Find where the given text appears and provide that cell's center as [X, Y] coordinate. 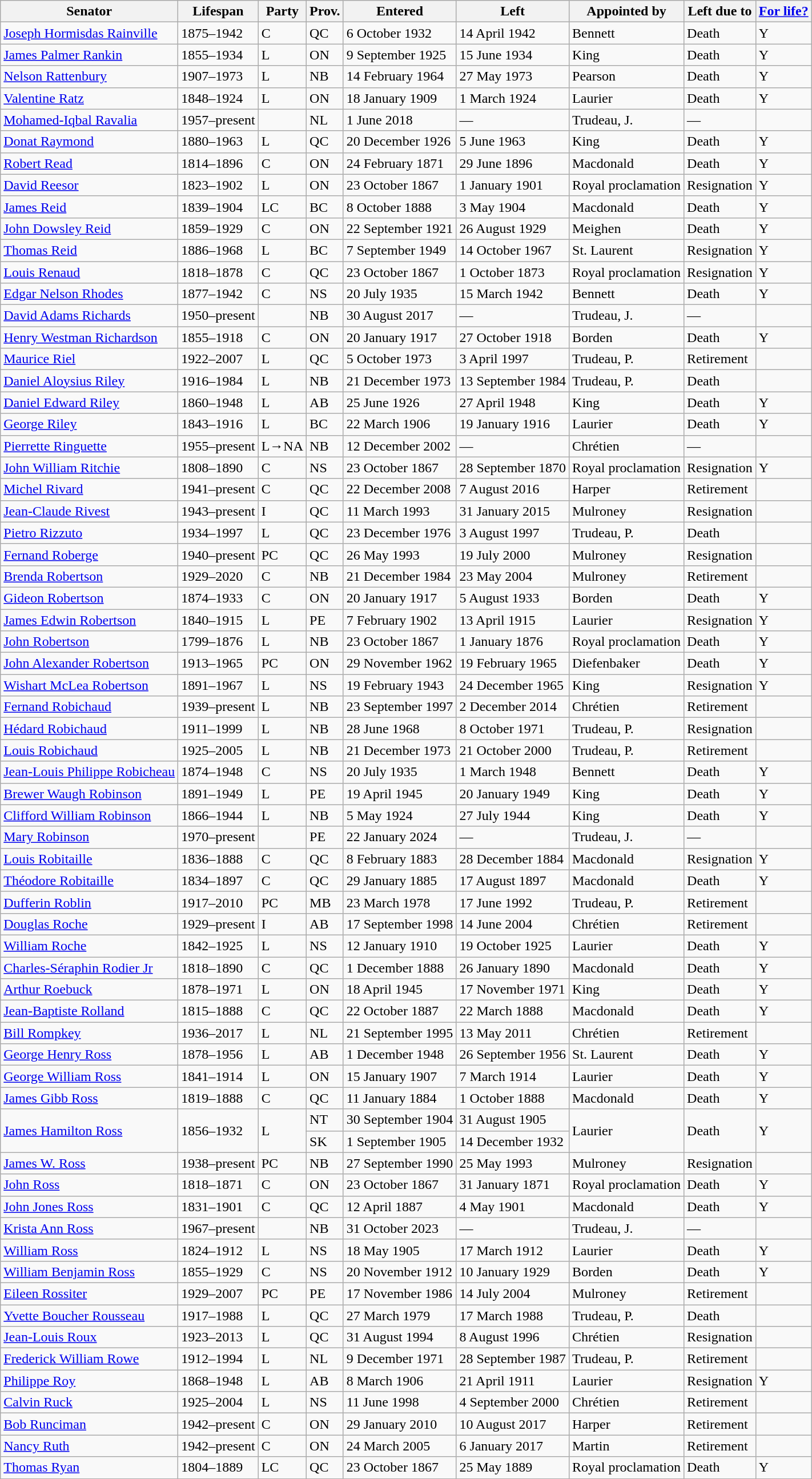
Mary Robinson [89, 837]
1 January 1901 [513, 185]
13 April 1915 [513, 620]
Dufferin Roblin [89, 902]
19 January 1916 [513, 424]
1 December 1948 [400, 1055]
James Hamilton Ross [89, 1131]
1 September 1905 [400, 1142]
Jean-Louis Philippe Robicheau [89, 772]
7 February 1902 [400, 620]
Douglas Roche [89, 924]
13 September 1984 [513, 381]
1 December 1888 [400, 968]
Appointed by [627, 11]
10 August 2017 [513, 1424]
1868–1948 [218, 1381]
20 January 1949 [513, 794]
28 June 1968 [400, 729]
1819–1888 [218, 1098]
Krista Ann Ross [89, 1228]
24 March 2005 [400, 1446]
27 April 1948 [513, 403]
1842–1925 [218, 946]
Henry Westman Richardson [89, 337]
22 December 2008 [400, 489]
Nancy Ruth [89, 1446]
1916–1984 [218, 381]
Entered [400, 11]
SK [325, 1142]
23 March 1978 [400, 902]
3 August 1997 [513, 533]
1878–1956 [218, 1055]
1831–1901 [218, 1207]
14 February 1964 [400, 77]
Prov. [325, 11]
26 September 1956 [513, 1055]
1923–2013 [218, 1337]
25 June 1926 [400, 403]
Mohamed-Iqbal Ravalia [89, 120]
1 October 1888 [513, 1098]
6 October 1932 [400, 33]
14 December 1932 [513, 1142]
Pearson [627, 77]
Senator [89, 11]
14 April 1942 [513, 33]
Fernand Robichaud [89, 707]
L→NA [282, 446]
Robert Read [89, 163]
James W. Ross [89, 1163]
Gideon Robertson [89, 598]
For life? [783, 11]
John William Ritchie [89, 468]
22 September 1921 [400, 228]
1875–1942 [218, 33]
1824–1912 [218, 1250]
17 March 1912 [513, 1250]
7 August 2016 [513, 489]
29 January 2010 [400, 1424]
Lifespan [218, 11]
5 August 1933 [513, 598]
James Gibb Ross [89, 1098]
12 April 1887 [400, 1207]
1874–1948 [218, 772]
1839–1904 [218, 207]
1878–1971 [218, 990]
William Benjamin Ross [89, 1272]
1970–present [218, 837]
15 June 1934 [513, 55]
1880–1963 [218, 142]
26 May 1993 [400, 554]
John Robertson [89, 642]
24 December 1965 [513, 685]
1 March 1948 [513, 772]
Edgar Nelson Rhodes [89, 294]
Jean-Baptiste Rolland [89, 1011]
28 September 1987 [513, 1359]
17 November 1986 [400, 1293]
1967–present [218, 1228]
22 October 1887 [400, 1011]
4 May 1901 [513, 1207]
20 November 1912 [400, 1272]
1 January 1876 [513, 642]
1925–2005 [218, 750]
3 April 1997 [513, 359]
1891–1949 [218, 794]
1855–1918 [218, 337]
Louis Robichaud [89, 750]
7 September 1949 [400, 250]
Meighen [627, 228]
Nelson Rattenbury [89, 77]
Yvette Boucher Rousseau [89, 1315]
21 September 1995 [400, 1033]
Jean-Louis Roux [89, 1337]
25 May 1889 [513, 1468]
12 January 1910 [400, 946]
3 May 1904 [513, 207]
17 June 1992 [513, 902]
8 February 1883 [400, 859]
1913–1965 [218, 664]
1860–1948 [218, 403]
Hédard Robichaud [89, 729]
Thomas Ryan [89, 1468]
1907–1973 [218, 77]
6 January 2017 [513, 1446]
19 February 1943 [400, 685]
1940–present [218, 554]
1834–1897 [218, 881]
Diefenbaker [627, 664]
NT [325, 1120]
George Henry Ross [89, 1055]
5 May 1924 [400, 815]
26 August 1929 [513, 228]
Martin [627, 1446]
5 October 1973 [400, 359]
24 February 1871 [400, 163]
27 July 1944 [513, 815]
Bill Rompkey [89, 1033]
1886–1968 [218, 250]
John Dowsley Reid [89, 228]
Louis Renaud [89, 272]
28 December 1884 [513, 859]
30 September 1904 [400, 1120]
27 October 1918 [513, 337]
Wishart McLea Robertson [89, 685]
Michel Rivard [89, 489]
1941–present [218, 489]
17 September 1998 [400, 924]
Jean-Claude Rivest [89, 511]
1836–1888 [218, 859]
David Adams Richards [89, 316]
David Reesor [89, 185]
4 September 2000 [513, 1402]
1856–1932 [218, 1131]
19 February 1965 [513, 664]
29 November 1962 [400, 664]
15 January 1907 [400, 1076]
7 March 1914 [513, 1076]
Daniel Edward Riley [89, 403]
1823–1902 [218, 185]
11 June 1998 [400, 1402]
Left due to [720, 11]
Bob Runciman [89, 1424]
1925–2004 [218, 1402]
18 May 1905 [400, 1250]
1866–1944 [218, 815]
29 January 1885 [400, 881]
James Edwin Robertson [89, 620]
1855–1929 [218, 1272]
1911–1999 [218, 729]
8 August 1996 [513, 1337]
19 July 2000 [513, 554]
1808–1890 [218, 468]
31 January 2015 [513, 511]
1848–1924 [218, 98]
Fernand Roberge [89, 554]
8 October 1971 [513, 729]
23 December 1976 [400, 533]
1929–2020 [218, 576]
James Palmer Rankin [89, 55]
14 June 2004 [513, 924]
Charles-Séraphin Rodier Jr [89, 968]
19 October 1925 [513, 946]
27 May 1973 [513, 77]
1929–2007 [218, 1293]
1815–1888 [218, 1011]
1950–present [218, 316]
Pietro Rizzuto [89, 533]
John Ross [89, 1185]
20 December 1926 [400, 142]
15 March 1942 [513, 294]
26 January 1890 [513, 968]
14 July 2004 [513, 1293]
Eileen Rossiter [89, 1293]
Philippe Roy [89, 1381]
12 December 2002 [400, 446]
1818–1871 [218, 1185]
John Alexander Robertson [89, 664]
Calvin Ruck [89, 1402]
28 September 1870 [513, 468]
13 May 2011 [513, 1033]
1955–present [218, 446]
27 September 1990 [400, 1163]
1814–1896 [218, 163]
1799–1876 [218, 642]
1874–1933 [218, 598]
1912–1994 [218, 1359]
1917–2010 [218, 902]
30 August 2017 [400, 316]
1891–1967 [218, 685]
1841–1914 [218, 1076]
Brewer Waugh Robinson [89, 794]
1939–present [218, 707]
Maurice Riel [89, 359]
31 October 2023 [400, 1228]
1843–1916 [218, 424]
23 September 1997 [400, 707]
21 December 1984 [400, 576]
27 March 1979 [400, 1315]
1934–1997 [218, 533]
9 December 1971 [400, 1359]
21 October 2000 [513, 750]
29 June 1896 [513, 163]
21 April 1911 [513, 1381]
8 October 1888 [400, 207]
1877–1942 [218, 294]
1859–1929 [218, 228]
James Reid [89, 207]
5 June 1963 [513, 142]
Donat Raymond [89, 142]
1840–1915 [218, 620]
11 January 1884 [400, 1098]
1818–1878 [218, 272]
23 May 2004 [513, 576]
1818–1890 [218, 968]
1922–2007 [218, 359]
1917–1988 [218, 1315]
2 December 2014 [513, 707]
John Jones Ross [89, 1207]
Valentine Ratz [89, 98]
11 March 1993 [400, 511]
17 November 1971 [513, 990]
14 October 1967 [513, 250]
Théodore Robitaille [89, 881]
25 May 1993 [513, 1163]
Party [282, 11]
1 October 1873 [513, 272]
Frederick William Rowe [89, 1359]
9 September 1925 [400, 55]
31 August 1905 [513, 1120]
Daniel Aloysius Riley [89, 381]
22 March 1906 [400, 424]
William Roche [89, 946]
Clifford William Robinson [89, 815]
1 June 2018 [400, 120]
17 August 1897 [513, 881]
22 March 1888 [513, 1011]
1804–1889 [218, 1468]
18 April 1945 [400, 990]
8 March 1906 [400, 1381]
George William Ross [89, 1076]
31 January 1871 [513, 1185]
22 January 2024 [400, 837]
1943–present [218, 511]
Brenda Robertson [89, 576]
Louis Robitaille [89, 859]
Arthur Roebuck [89, 990]
1938–present [218, 1163]
18 January 1909 [400, 98]
Left [513, 11]
Thomas Reid [89, 250]
1936–2017 [218, 1033]
1 March 1924 [513, 98]
1957–present [218, 120]
19 April 1945 [400, 794]
George Riley [89, 424]
Joseph Hormisdas Rainville [89, 33]
1929–present [218, 924]
William Ross [89, 1250]
17 March 1988 [513, 1315]
Pierrette Ringuette [89, 446]
31 August 1994 [400, 1337]
1855–1934 [218, 55]
10 January 1929 [513, 1272]
MB [325, 902]
